Locate the cell with the specified text and output its (X, Y) center coordinate. 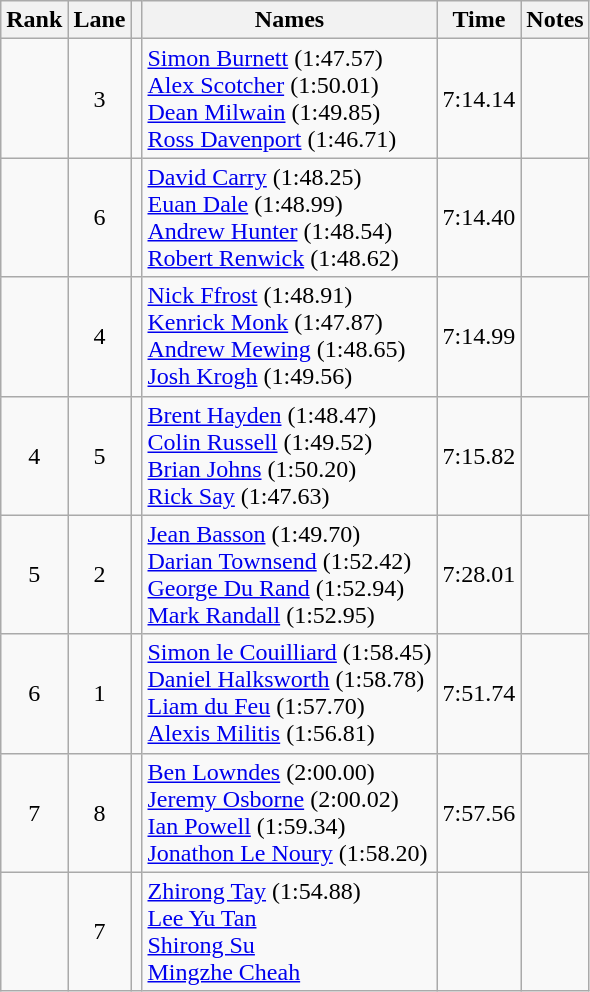
8 (100, 812)
7:28.01 (479, 574)
Lane (100, 20)
2 (100, 574)
Notes (555, 20)
Simon Burnett (1:47.57)Alex Scotcher (1:50.01)Dean Milwain (1:49.85)Ross Davenport (1:46.71) (290, 98)
Simon le Couilliard (1:58.45)Daniel Halksworth (1:58.78)Liam du Feu (1:57.70)Alexis Militis (1:56.81) (290, 694)
Rank (34, 20)
Jean Basson (1:49.70)Darian Townsend (1:52.42)George Du Rand (1:52.94)Mark Randall (1:52.95) (290, 574)
Time (479, 20)
3 (100, 98)
7:51.74 (479, 694)
1 (100, 694)
7:57.56 (479, 812)
7:14.40 (479, 218)
Nick Ffrost (1:48.91)Kenrick Monk (1:47.87)Andrew Mewing (1:48.65)Josh Krogh (1:49.56) (290, 336)
7:14.99 (479, 336)
Zhirong Tay (1:54.88)Lee Yu Tan Shirong Su Mingzhe Cheah (290, 932)
7:14.14 (479, 98)
Brent Hayden (1:48.47)Colin Russell (1:49.52)Brian Johns (1:50.20)Rick Say (1:47.63) (290, 456)
Names (290, 20)
7:15.82 (479, 456)
David Carry (1:48.25)Euan Dale (1:48.99)Andrew Hunter (1:48.54)Robert Renwick (1:48.62) (290, 218)
Ben Lowndes (2:00.00) Jeremy Osborne (2:00.02)Ian Powell (1:59.34)Jonathon Le Noury (1:58.20) (290, 812)
